Detect which cell encompasses the target text, then output its (x, y) center coordinate. 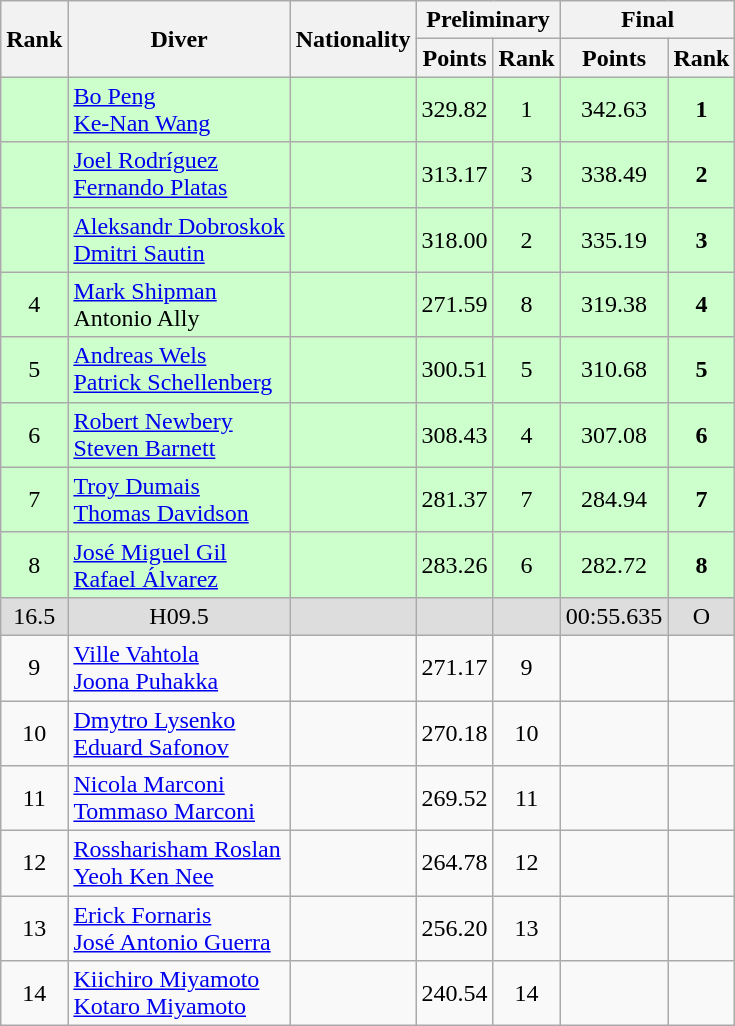
O (702, 616)
329.82 (454, 110)
José Miguel GilRafael Álvarez (179, 564)
Diver (179, 39)
Nicola MarconiTommaso Marconi (179, 798)
Mark ShipmanAntonio Ally (179, 304)
335.19 (614, 240)
319.38 (614, 304)
Nationality (353, 39)
307.08 (614, 434)
271.17 (454, 668)
Kiichiro MiyamotoKotaro Miyamoto (179, 994)
308.43 (454, 434)
Ville VahtolaJoona Puhakka (179, 668)
Andreas WelsPatrick Schellenberg (179, 370)
Aleksandr DobroskokDmitri Sautin (179, 240)
Robert NewberySteven Barnett (179, 434)
Preliminary (488, 20)
342.63 (614, 110)
283.26 (454, 564)
313.17 (454, 174)
310.68 (614, 370)
271.59 (454, 304)
284.94 (614, 500)
256.20 (454, 928)
Final (648, 20)
Troy DumaisThomas Davidson (179, 500)
Bo PengKe-Nan Wang (179, 110)
318.00 (454, 240)
Joel RodríguezFernando Platas (179, 174)
Erick FornarisJosé Antonio Guerra (179, 928)
240.54 (454, 994)
338.49 (614, 174)
281.37 (454, 500)
Dmytro LysenkoEduard Safonov (179, 732)
270.18 (454, 732)
269.52 (454, 798)
264.78 (454, 864)
16.5 (34, 616)
300.51 (454, 370)
00:55.635 (614, 616)
282.72 (614, 564)
Rossharisham RoslanYeoh Ken Nee (179, 864)
H09.5 (179, 616)
